Detect which cell encompasses the target text, then output its (x, y) center coordinate. 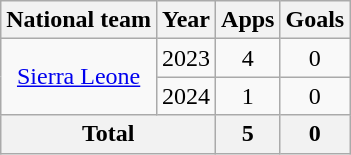
5 (248, 134)
Sierra Leone (79, 77)
Goals (315, 20)
Apps (248, 20)
4 (248, 58)
National team (79, 20)
2023 (186, 58)
Total (108, 134)
1 (248, 96)
Year (186, 20)
2024 (186, 96)
